Determine the (x, y) coordinate at the center of the cell enclosing the given text.  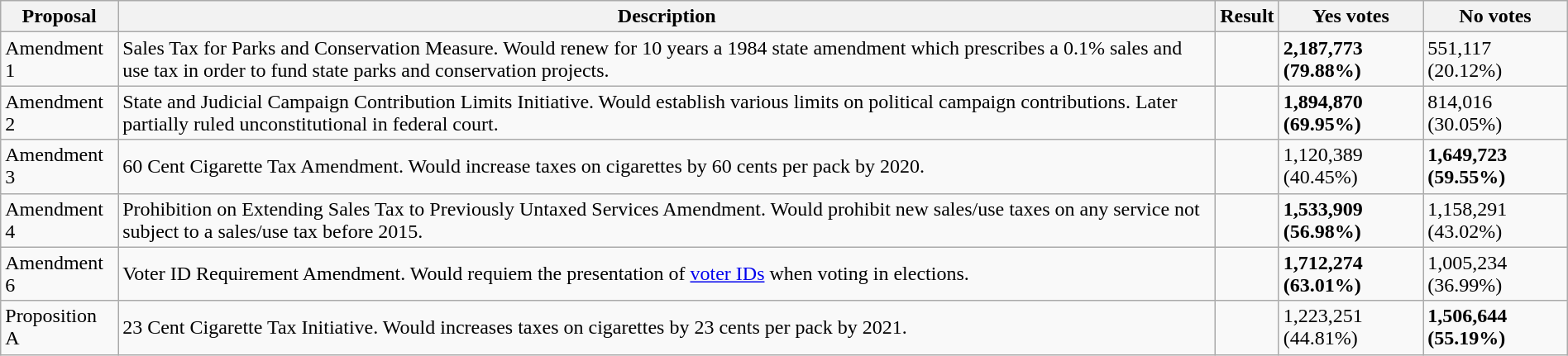
Amendment 1 (60, 59)
1,712,274 (63.01%) (1351, 274)
Amendment 4 (60, 220)
1,223,251 (44.81%) (1351, 327)
Proposal (60, 17)
1,120,389 (40.45%) (1351, 167)
1,894,870 (69.95%) (1351, 112)
23 Cent Cigarette Tax Initiative. Would increases taxes on cigarettes by 23 cents per pack by 2021. (667, 327)
Proposition A (60, 327)
Amendment 2 (60, 112)
60 Cent Cigarette Tax Amendment. Would increase taxes on cigarettes by 60 cents per pack by 2020. (667, 167)
1,506,644 (55.19%) (1495, 327)
Amendment 6 (60, 274)
551,117 (20.12%) (1495, 59)
No votes (1495, 17)
Result (1247, 17)
814,016 (30.05%) (1495, 112)
1,533,909 (56.98%) (1351, 220)
Voter ID Requirement Amendment. Would requiem the presentation of voter IDs when voting in elections. (667, 274)
Amendment 3 (60, 167)
1,649,723 (59.55%) (1495, 167)
Description (667, 17)
Yes votes (1351, 17)
2,187,773 (79.88%) (1351, 59)
1,005,234 (36.99%) (1495, 274)
1,158,291 (43.02%) (1495, 220)
